From the cell containing the given text, extract its center point as [x, y] coordinate. 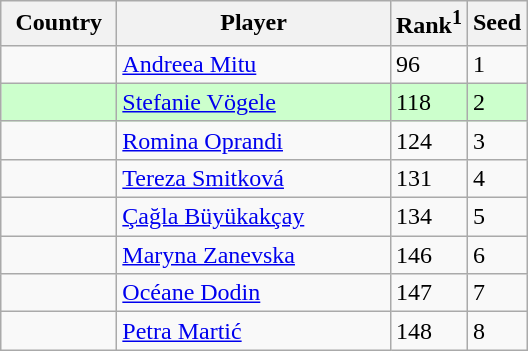
Romina Oprandi [254, 140]
Çağla Büyükakçay [254, 217]
2 [496, 102]
3 [496, 140]
118 [428, 102]
7 [496, 293]
148 [428, 331]
Maryna Zanevska [254, 255]
134 [428, 217]
1 [496, 64]
124 [428, 140]
Andreea Mitu [254, 64]
5 [496, 217]
Player [254, 24]
Rank1 [428, 24]
8 [496, 331]
Stefanie Vögele [254, 102]
Country [59, 24]
131 [428, 178]
Tereza Smitková [254, 178]
Seed [496, 24]
147 [428, 293]
6 [496, 255]
146 [428, 255]
Océane Dodin [254, 293]
Petra Martić [254, 331]
96 [428, 64]
4 [496, 178]
